Provide the (X, Y) coordinate of the cell's center where the given text is located.  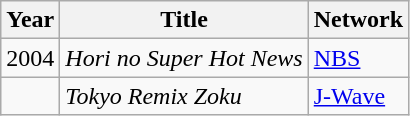
Network (358, 20)
Year (30, 20)
NBS (358, 58)
Hori no Super Hot News (184, 58)
Tokyo Remix Zoku (184, 96)
2004 (30, 58)
Title (184, 20)
J-Wave (358, 96)
